Scan for the cell matching the given text and deliver its [x, y] coordinate at center. 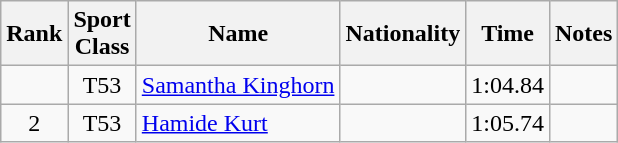
Nationality [403, 34]
Rank [34, 34]
2 [34, 123]
1:05.74 [508, 123]
1:04.84 [508, 85]
SportClass [102, 34]
Hamide Kurt [238, 123]
Samantha Kinghorn [238, 85]
Notes [583, 34]
Time [508, 34]
Name [238, 34]
